Provide the [X, Y] coordinate of the cell's center where the given text is located.  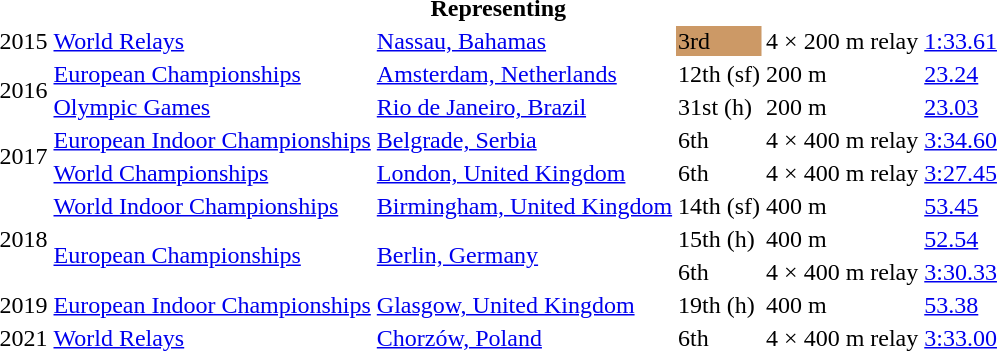
Glasgow, United Kingdom [524, 305]
Olympic Games [212, 107]
3rd [720, 41]
15th (h) [720, 239]
Berlin, Germany [524, 256]
London, United Kingdom [524, 173]
Amsterdam, Netherlands [524, 74]
Birmingham, United Kingdom [524, 206]
World Relays [212, 41]
31st (h) [720, 107]
Rio de Janeiro, Brazil [524, 107]
World Indoor Championships [212, 206]
Nassau, Bahamas [524, 41]
4 × 200 m relay [842, 41]
Belgrade, Serbia [524, 140]
12th (sf) [720, 74]
19th (h) [720, 305]
14th (sf) [720, 206]
World Championships [212, 173]
